Determine the (X, Y) coordinate at the center of the cell enclosing the given text.  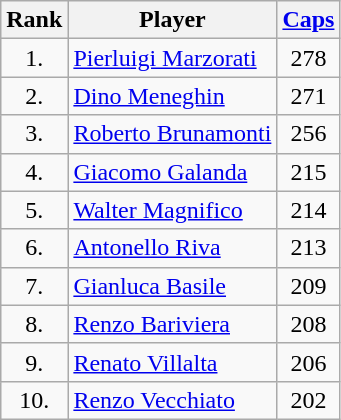
Gianluca Basile (172, 286)
Antonello Riva (172, 248)
2. (34, 96)
1. (34, 58)
Pierluigi Marzorati (172, 58)
6. (34, 248)
213 (308, 248)
5. (34, 210)
209 (308, 286)
271 (308, 96)
Roberto Brunamonti (172, 134)
7. (34, 286)
Player (172, 20)
Renato Villalta (172, 362)
8. (34, 324)
Rank (34, 20)
Renzo Vecchiato (172, 400)
3. (34, 134)
9. (34, 362)
256 (308, 134)
Renzo Bariviera (172, 324)
206 (308, 362)
208 (308, 324)
4. (34, 172)
Dino Meneghin (172, 96)
10. (34, 400)
Giacomo Galanda (172, 172)
278 (308, 58)
214 (308, 210)
202 (308, 400)
215 (308, 172)
Caps (308, 20)
Walter Magnifico (172, 210)
